Identify which cell holds the provided text, then report its [x, y] central coordinate. 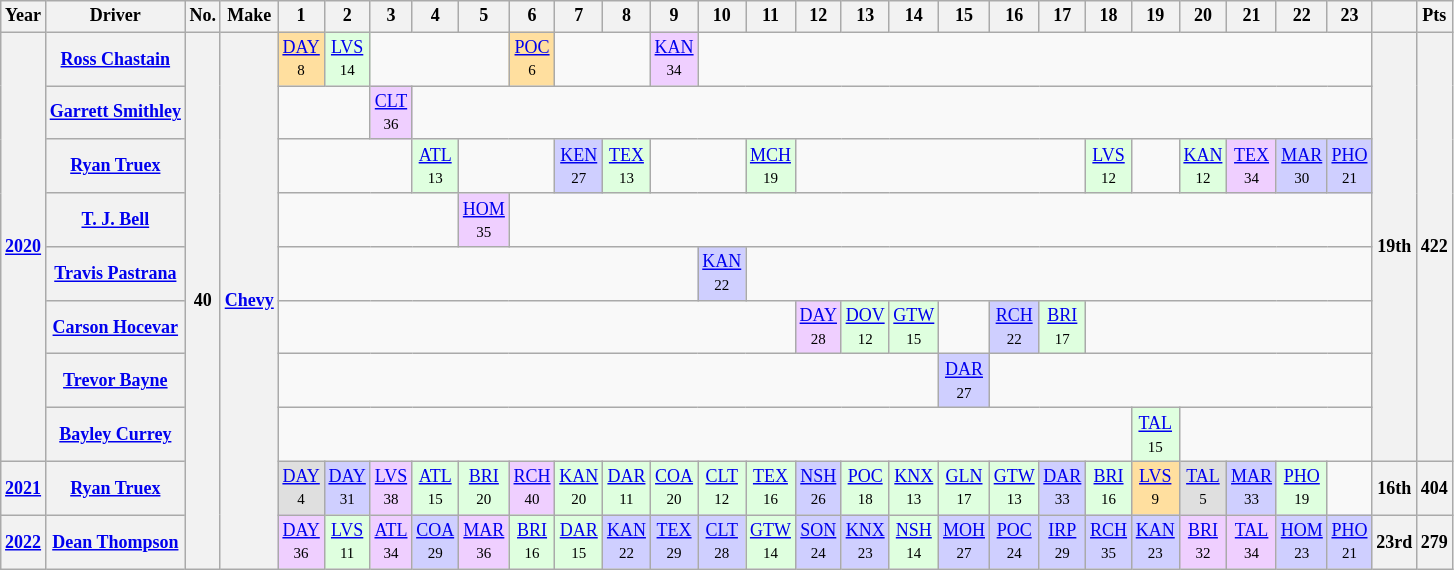
DAR11 [627, 488]
Driver [115, 16]
4 [436, 16]
BRI32 [1203, 542]
KNX23 [865, 542]
MAR36 [484, 542]
20 [1203, 16]
19 [1155, 16]
TEX16 [771, 488]
ATL34 [391, 542]
KAN23 [1155, 542]
16th [1394, 488]
TAL15 [1155, 435]
BRI20 [484, 488]
14 [914, 16]
Pts [1434, 16]
COA20 [674, 488]
KEN27 [579, 166]
Carson Hocevar [115, 327]
12 [818, 16]
11 [771, 16]
10 [722, 16]
HOM23 [1302, 542]
7 [579, 16]
Chevy [249, 300]
DAY8 [301, 59]
TEX34 [1252, 166]
DOV12 [865, 327]
LVS38 [391, 488]
LVS9 [1155, 488]
Trevor Bayne [115, 381]
DAY31 [347, 488]
9 [674, 16]
LVS14 [347, 59]
MAR30 [1302, 166]
PHO19 [1302, 488]
2 [347, 16]
DAY28 [818, 327]
40 [202, 300]
POC24 [1014, 542]
Bayley Currey [115, 435]
Year [24, 16]
HOM35 [484, 220]
MCH19 [771, 166]
KAN12 [1203, 166]
17 [1062, 16]
MAR33 [1252, 488]
POC18 [865, 488]
Make [249, 16]
DAR33 [1062, 488]
COA29 [436, 542]
KAN34 [674, 59]
Ross Chastain [115, 59]
ATL13 [436, 166]
LVS11 [347, 542]
18 [1109, 16]
TAL5 [1203, 488]
KAN20 [579, 488]
DAY36 [301, 542]
Travis Pastrana [115, 274]
19th [1394, 246]
CLT36 [391, 113]
2020 [24, 246]
TAL34 [1252, 542]
22 [1302, 16]
Dean Thompson [115, 542]
GLN17 [964, 488]
MOH27 [964, 542]
23rd [1394, 542]
23 [1350, 16]
DAR15 [579, 542]
TEX29 [674, 542]
Garrett Smithley [115, 113]
LVS12 [1109, 166]
13 [865, 16]
2021 [24, 488]
6 [532, 16]
404 [1434, 488]
DAY4 [301, 488]
8 [627, 16]
2022 [24, 542]
No. [202, 16]
21 [1252, 16]
GTW13 [1014, 488]
NSH26 [818, 488]
POC6 [532, 59]
TEX13 [627, 166]
GTW14 [771, 542]
KNX13 [914, 488]
BRI17 [1062, 327]
CLT28 [722, 542]
RCH35 [1109, 542]
T. J. Bell [115, 220]
279 [1434, 542]
CLT12 [722, 488]
GTW15 [914, 327]
RCH40 [532, 488]
SON24 [818, 542]
1 [301, 16]
422 [1434, 246]
16 [1014, 16]
NSH14 [914, 542]
DAR27 [964, 381]
3 [391, 16]
IRP29 [1062, 542]
ATL15 [436, 488]
15 [964, 16]
5 [484, 16]
RCH22 [1014, 327]
